Output the [X, Y] coordinate of the center of the cell containing the given text.  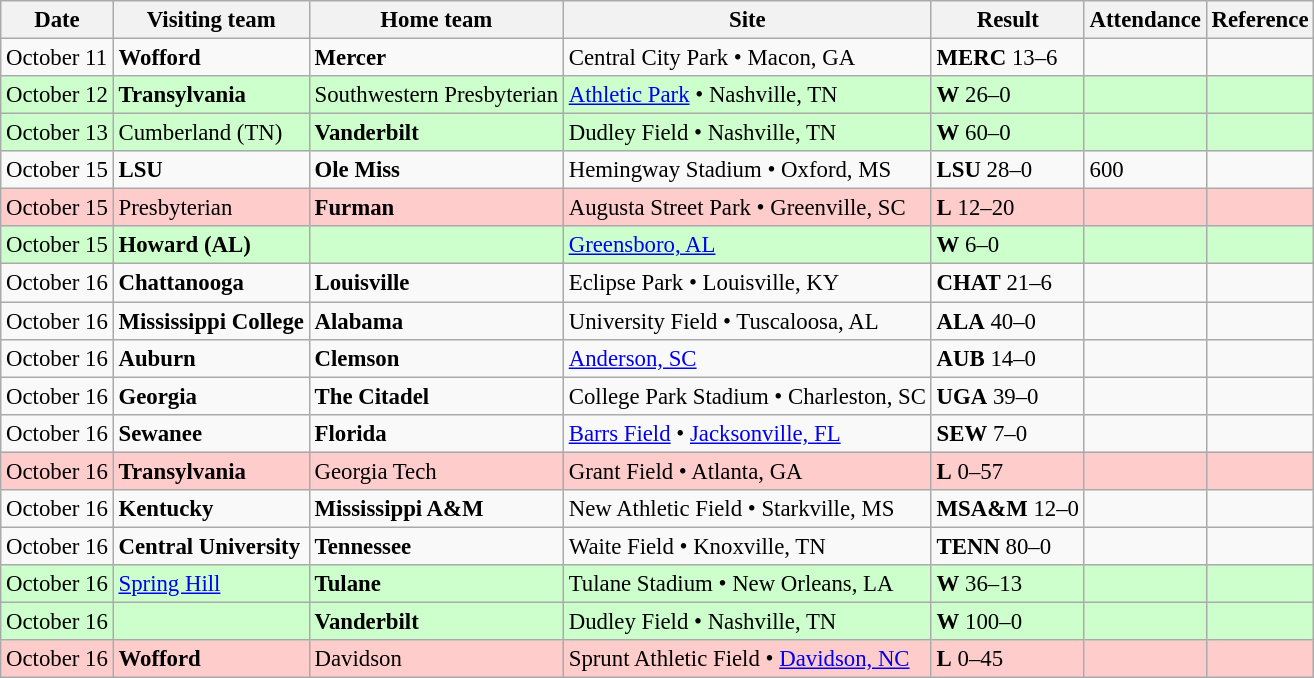
UGA 39–0 [1008, 396]
600 [1145, 170]
Tulane [436, 584]
ALA 40–0 [1008, 321]
Home team [436, 20]
Ole Miss [436, 170]
Greensboro, AL [747, 245]
Grant Field • Atlanta, GA [747, 471]
Furman [436, 208]
Florida [436, 433]
Howard (AL) [211, 245]
Mississippi A&M [436, 509]
TENN 80–0 [1008, 546]
Sprunt Athletic Field • Davidson, NC [747, 659]
Chattanooga [211, 283]
Southwestern Presbyterian [436, 95]
Georgia [211, 396]
Davidson [436, 659]
Auburn [211, 358]
L 12–20 [1008, 208]
October 12 [57, 95]
Cumberland (TN) [211, 133]
Central University [211, 546]
W 6–0 [1008, 245]
The Citadel [436, 396]
October 13 [57, 133]
New Athletic Field • Starkville, MS [747, 509]
College Park Stadium • Charleston, SC [747, 396]
SEW 7–0 [1008, 433]
Tulane Stadium • New Orleans, LA [747, 584]
AUB 14–0 [1008, 358]
Tennessee [436, 546]
L 0–45 [1008, 659]
L 0–57 [1008, 471]
Anderson, SC [747, 358]
W 60–0 [1008, 133]
Waite Field • Knoxville, TN [747, 546]
W 26–0 [1008, 95]
Visiting team [211, 20]
University Field • Tuscaloosa, AL [747, 321]
W 36–13 [1008, 584]
MSA&M 12–0 [1008, 509]
Mercer [436, 58]
Clemson [436, 358]
LSU [211, 170]
Reference [1260, 20]
Attendance [1145, 20]
Augusta Street Park • Greenville, SC [747, 208]
Spring Hill [211, 584]
Sewanee [211, 433]
MERC 13–6 [1008, 58]
Date [57, 20]
Presbyterian [211, 208]
Result [1008, 20]
LSU 28–0 [1008, 170]
Eclipse Park • Louisville, KY [747, 283]
Hemingway Stadium • Oxford, MS [747, 170]
Mississippi College [211, 321]
Alabama [436, 321]
CHAT 21–6 [1008, 283]
Kentucky [211, 509]
October 11 [57, 58]
Barrs Field • Jacksonville, FL [747, 433]
Athletic Park • Nashville, TN [747, 95]
Georgia Tech [436, 471]
W 100–0 [1008, 621]
Central City Park • Macon, GA [747, 58]
Site [747, 20]
Louisville [436, 283]
